Find where the given text appears and provide that cell's center as (X, Y) coordinate. 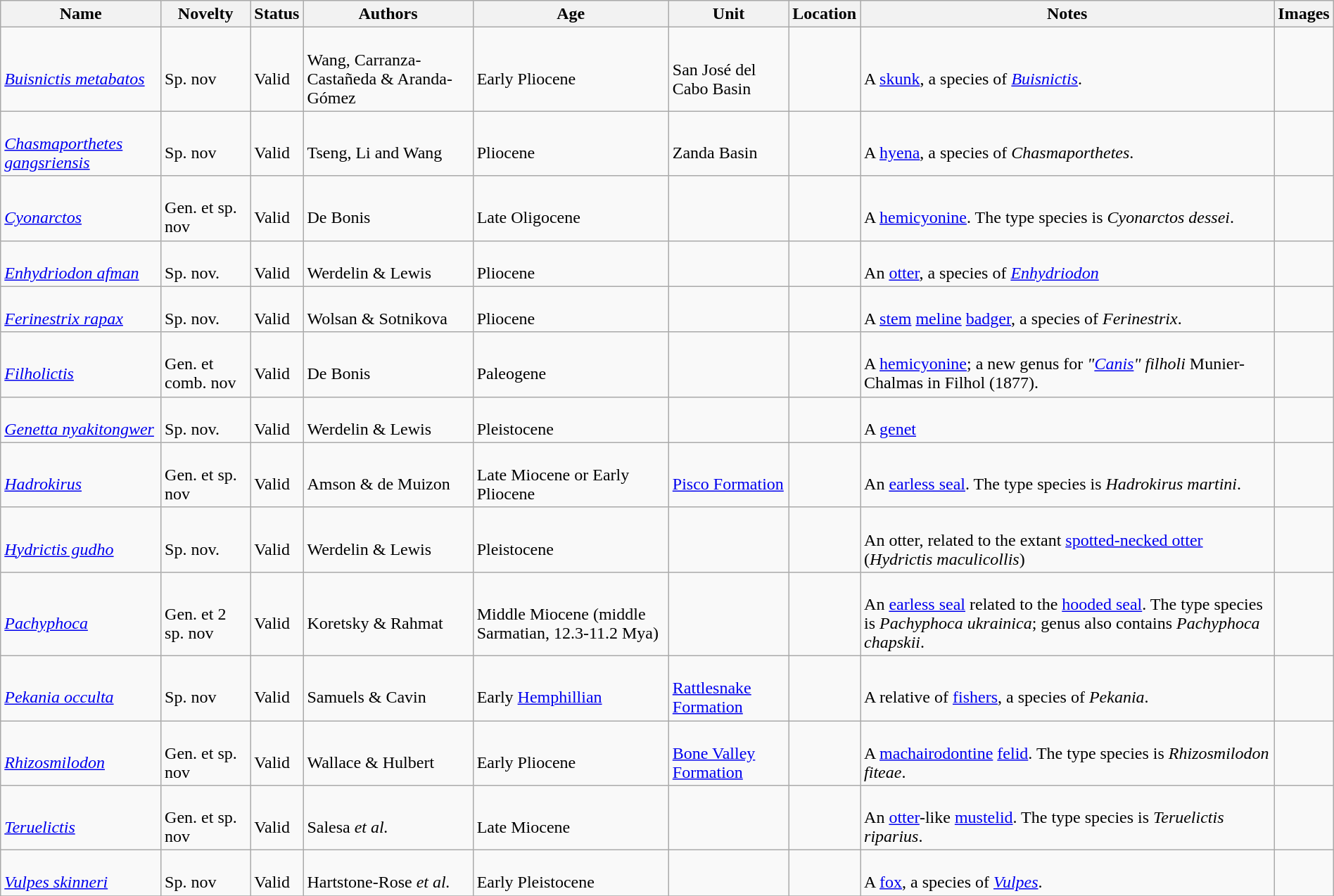
Zanda Basin (729, 143)
Filholictis (81, 364)
Pachyphoca (81, 613)
Teruelictis (81, 818)
Koretsky & Rahmat (388, 613)
Vulpes skinneri (81, 873)
A skunk, a species of Buisnictis. (1067, 69)
An otter-like mustelid. The type species is Teruelictis riparius. (1067, 818)
A hyena, a species of Chasmaporthetes. (1067, 143)
Tseng, Li and Wang (388, 143)
Gen. et 2 sp. nov (205, 613)
A hemicyonine. The type species is Cyonarctos dessei. (1067, 208)
Early Pleistocene (571, 873)
Late Oligocene (571, 208)
A fox, a species of Vulpes. (1067, 873)
Authors (388, 14)
Paleogene (571, 364)
A stem meline badger, a species of Ferinestrix. (1067, 309)
Enhydriodon afman (81, 263)
Early Hemphillian (571, 688)
Wolsan & Sotnikova (388, 309)
Amson & de Muizon (388, 475)
Samuels & Cavin (388, 688)
An earless seal related to the hooded seal. The type species is Pachyphoca ukrainica; genus also contains Pachyphoca chapskii. (1067, 613)
A machairodontine felid. The type species is Rhizosmilodon fiteae. (1067, 753)
A genet (1067, 419)
Location (825, 14)
Hadrokirus (81, 475)
Age (571, 14)
An earless seal. The type species is Hadrokirus martini. (1067, 475)
Gen. et comb. nov (205, 364)
Chasmaporthetes gangsriensis (81, 143)
Ferinestrix rapax (81, 309)
Status (277, 14)
San José del Cabo Basin (729, 69)
Unit (729, 14)
Rhizosmilodon (81, 753)
A relative of fishers, a species of Pekania. (1067, 688)
Name (81, 14)
Rattlesnake Formation (729, 688)
An otter, a species of Enhydriodon (1067, 263)
Pisco Formation (729, 475)
Cyonarctos (81, 208)
Notes (1067, 14)
Wallace & Hulbert (388, 753)
Bone Valley Formation (729, 753)
A hemicyonine; a new genus for "Canis" filholi Munier-Chalmas in Filhol (1877). (1067, 364)
Images (1304, 14)
An otter, related to the extant spotted-necked otter (Hydrictis maculicollis) (1067, 539)
Buisnictis metabatos (81, 69)
Hartstone-Rose et al. (388, 873)
Pekania occulta (81, 688)
Genetta nyakitongwer (81, 419)
Late Miocene or Early Pliocene (571, 475)
Wang, Carranza-Castañeda & Aranda-Gómez (388, 69)
Hydrictis gudho (81, 539)
Late Miocene (571, 818)
Salesa et al. (388, 818)
Middle Miocene (middle Sarmatian, 12.3-11.2 Mya) (571, 613)
Novelty (205, 14)
